For the text-containing cell, return its midpoint in [x, y] coordinate format. 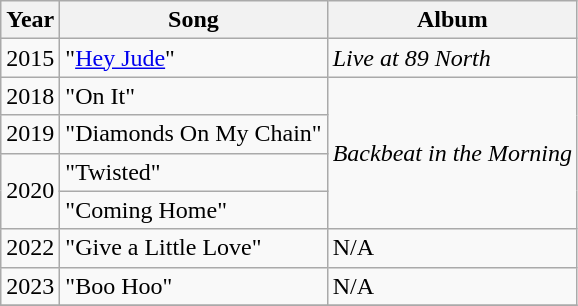
"Coming Home" [194, 210]
2015 [30, 58]
Live at 89 North [452, 58]
"Hey Jude" [194, 58]
Year [30, 20]
"Twisted" [194, 172]
Album [452, 20]
2020 [30, 191]
2022 [30, 248]
"Give a Little Love" [194, 248]
Song [194, 20]
"Diamonds On My Chain" [194, 134]
2023 [30, 286]
Backbeat in the Morning [452, 153]
2018 [30, 96]
"Boo Hoo" [194, 286]
"On It" [194, 96]
2019 [30, 134]
